Detect which cell encompasses the target text, then output its (X, Y) center coordinate. 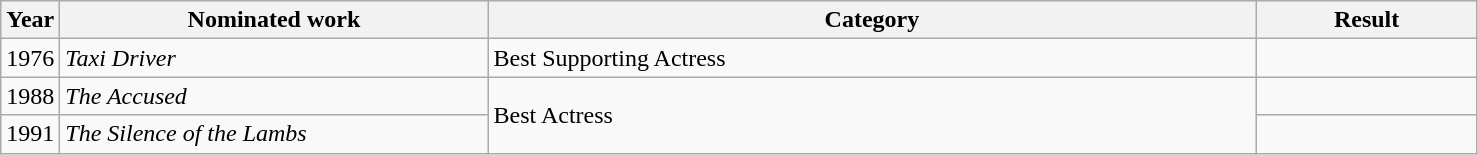
Year (30, 20)
Nominated work (274, 20)
Best Actress (872, 115)
Best Supporting Actress (872, 58)
1976 (30, 58)
Category (872, 20)
The Accused (274, 96)
Result (1366, 20)
The Silence of the Lambs (274, 134)
1991 (30, 134)
Taxi Driver (274, 58)
1988 (30, 96)
